Identify which cell holds the provided text, then report its (x, y) central coordinate. 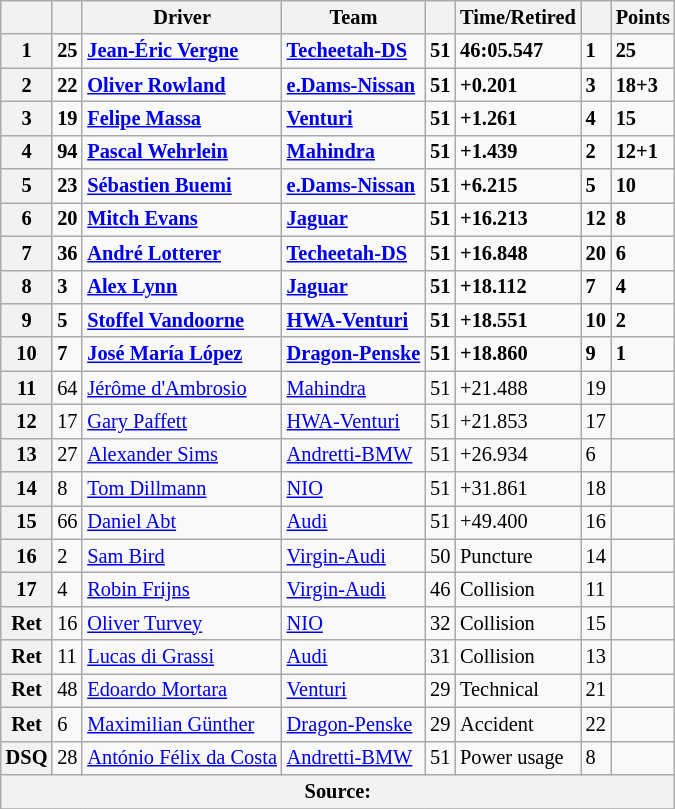
32 (440, 623)
Puncture (518, 556)
18 (596, 489)
Alexander Sims (182, 455)
Alex Lynn (182, 287)
18+3 (643, 85)
21 (596, 690)
António Félix da Costa (182, 758)
31 (440, 657)
+16.848 (518, 253)
+26.934 (518, 455)
Stoffel Vandoorne (182, 320)
Sébastien Buemi (182, 186)
36 (67, 253)
48 (67, 690)
Gary Paffett (182, 421)
Lucas di Grassi (182, 657)
+16.213 (518, 219)
Pascal Wehrlein (182, 152)
Oliver Rowland (182, 85)
Maximilian Günther (182, 724)
27 (67, 455)
66 (67, 522)
94 (67, 152)
46:05.547 (518, 51)
Oliver Turvey (182, 623)
+0.201 (518, 85)
Jean-Éric Vergne (182, 51)
Edoardo Mortara (182, 690)
Driver (182, 17)
28 (67, 758)
+1.261 (518, 118)
Technical (518, 690)
+1.439 (518, 152)
+31.861 (518, 489)
DSQ (27, 758)
Jérôme d'Ambrosio (182, 388)
+18.860 (518, 354)
Source: (338, 791)
Tom Dillmann (182, 489)
Felipe Massa (182, 118)
+6.215 (518, 186)
André Lotterer (182, 253)
+18.551 (518, 320)
Accident (518, 724)
46 (440, 589)
Time/Retired (518, 17)
64 (67, 388)
Robin Frijns (182, 589)
Points (643, 17)
+49.400 (518, 522)
+18.112 (518, 287)
Team (354, 17)
Sam Bird (182, 556)
Power usage (518, 758)
12+1 (643, 152)
23 (67, 186)
Daniel Abt (182, 522)
Mitch Evans (182, 219)
José María López (182, 354)
+21.853 (518, 421)
+21.488 (518, 388)
50 (440, 556)
